Output the (x, y) coordinate of the center of the cell containing the given text.  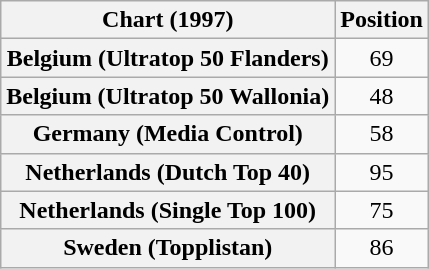
Position (382, 20)
58 (382, 134)
Chart (1997) (168, 20)
75 (382, 210)
95 (382, 172)
48 (382, 96)
Belgium (Ultratop 50 Flanders) (168, 58)
86 (382, 248)
69 (382, 58)
Germany (Media Control) (168, 134)
Netherlands (Single Top 100) (168, 210)
Belgium (Ultratop 50 Wallonia) (168, 96)
Sweden (Topplistan) (168, 248)
Netherlands (Dutch Top 40) (168, 172)
